Identify which cell holds the provided text, then report its (x, y) central coordinate. 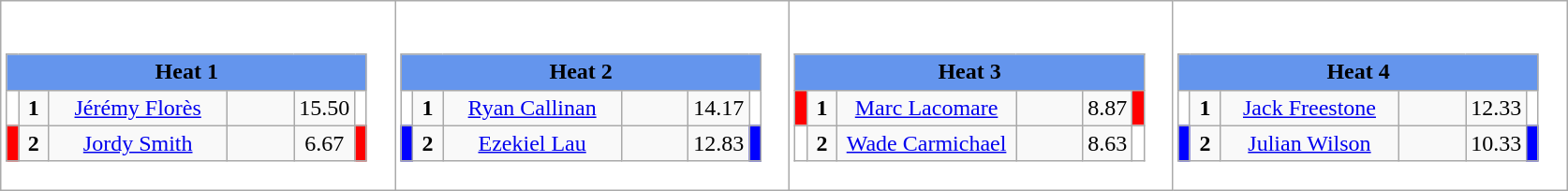
Jordy Smith (139, 143)
Ryan Callinan (532, 108)
Heat 1 1 Jérémy Florès 15.50 2 Jordy Smith 6.67 (199, 95)
10.33 (1497, 143)
Heat 3 1 Marc Lacomare 8.87 2 Wade Carmichael 8.63 (982, 95)
Marc Lacomare (927, 108)
8.87 (1107, 108)
Heat 4 1 Jack Freestone 12.33 2 Julian Wilson 10.33 (1369, 95)
12.83 (719, 143)
Jack Freestone (1309, 108)
Heat 1 (186, 72)
Julian Wilson (1309, 143)
12.33 (1497, 108)
Ezekiel Lau (532, 143)
Heat 2 1 Ryan Callinan 14.17 2 Ezekiel Lau 12.83 (592, 95)
Wade Carmichael (927, 143)
Heat 2 (581, 72)
Heat 4 (1358, 72)
14.17 (719, 108)
8.63 (1107, 143)
Jérémy Florès (139, 108)
15.50 (324, 108)
Heat 3 (969, 72)
6.67 (324, 143)
